Provide the [x, y] coordinate of the cell's center where the given text is located.  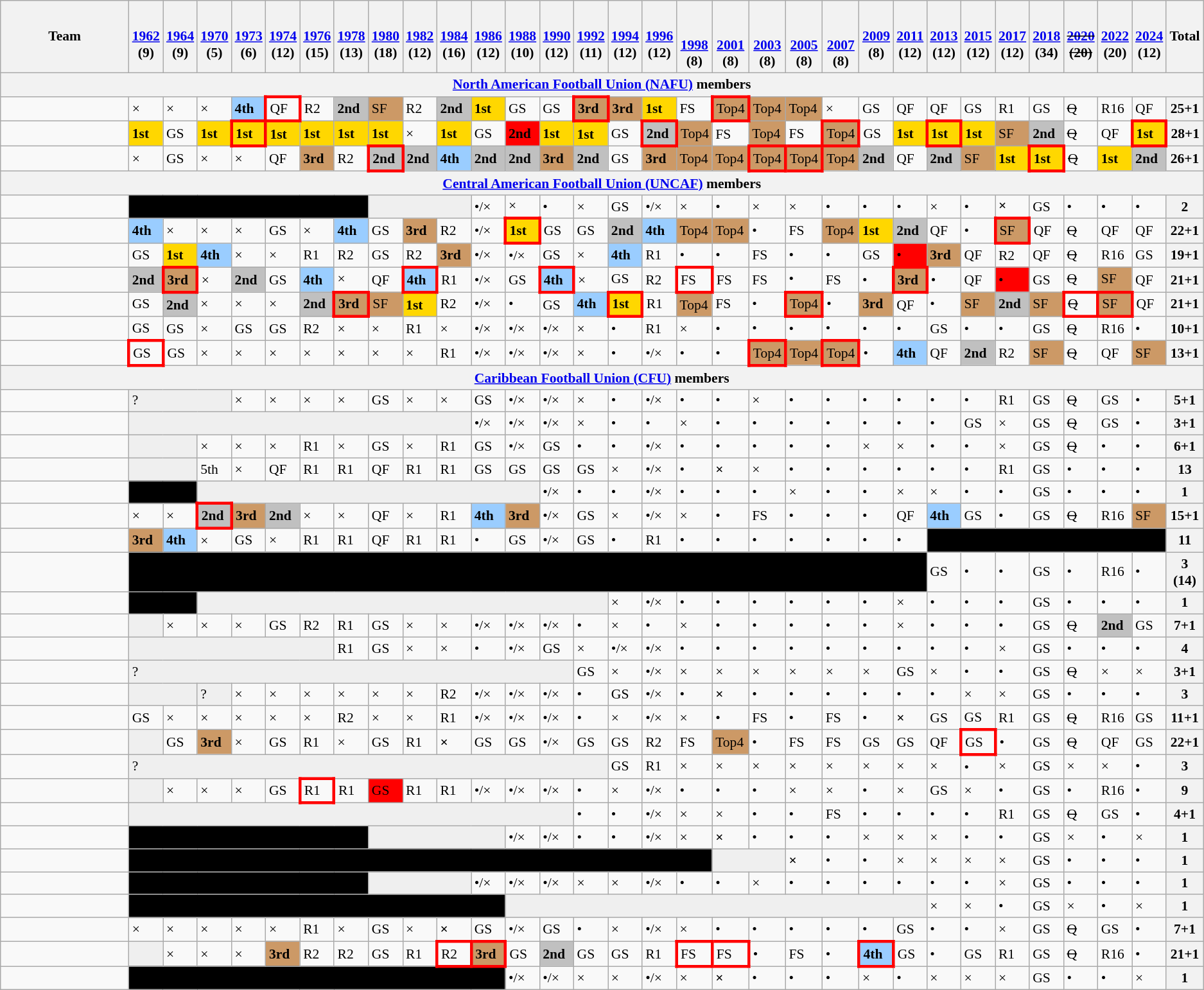
11+1 [1184, 718]
1976(15) [317, 37]
Central American Football Union (UNCAF) members [602, 182]
3 (14) [1184, 571]
2020(20) [1080, 37]
15+1 [1184, 516]
1984(16) [453, 37]
13+1 [1184, 353]
2024(12) [1149, 37]
1970(5) [214, 37]
1998(8) [694, 37]
2015(12) [979, 37]
25+1 [1184, 109]
1980(18) [385, 37]
5th [214, 469]
1990(12) [556, 37]
1992(11) [591, 37]
2011(12) [910, 37]
5+1 [1184, 401]
Caribbean Football Union (CFU) members [602, 378]
2017(12) [1012, 37]
2018(34) [1047, 37]
13 [1184, 469]
1973(6) [249, 37]
4 [1184, 649]
10+1 [1184, 329]
2022(20) [1115, 37]
Total [1184, 37]
26+1 [1184, 159]
1962(9) [146, 37]
1996(12) [659, 37]
2009(8) [876, 37]
2013(12) [944, 37]
2007(8) [841, 37]
9 [1184, 791]
2 [1184, 207]
1986(12) [488, 37]
North American Football Union (NAFU) members [602, 85]
2001(8) [731, 37]
4+1 [1184, 815]
19+1 [1184, 256]
1964(9) [180, 37]
6+1 [1184, 447]
11 [1184, 541]
1978(13) [351, 37]
1974(12) [283, 37]
2003(8) [767, 37]
Team [65, 37]
1982(12) [420, 37]
1994(12) [625, 37]
1988(10) [523, 37]
2005(8) [804, 37]
28+1 [1184, 134]
